Detect which cell encompasses the target text, then output its [X, Y] center coordinate. 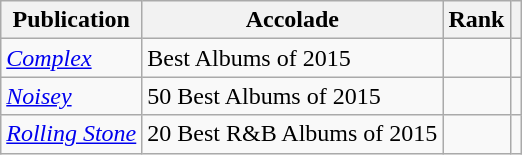
Noisey [72, 96]
Rank [476, 20]
20 Best R&B Albums of 2015 [292, 134]
Publication [72, 20]
Complex [72, 58]
Best Albums of 2015 [292, 58]
50 Best Albums of 2015 [292, 96]
Rolling Stone [72, 134]
Accolade [292, 20]
